Detect which cell encompasses the target text, then output its [X, Y] center coordinate. 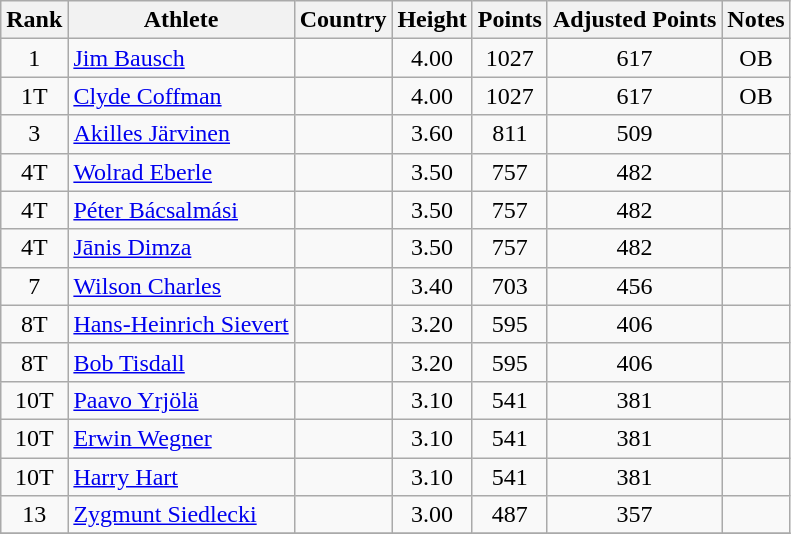
Jim Bausch [181, 58]
Points [510, 20]
Wolrad Eberle [181, 172]
811 [510, 134]
487 [510, 515]
Paavo Yrjölä [181, 400]
Height [432, 20]
3.00 [432, 515]
Akilles Järvinen [181, 134]
Erwin Wegner [181, 438]
3 [34, 134]
Zygmunt Siedlecki [181, 515]
13 [34, 515]
7 [34, 286]
1 [34, 58]
357 [634, 515]
Harry Hart [181, 477]
Rank [34, 20]
3.40 [432, 286]
1T [34, 96]
Notes [756, 20]
Clyde Coffman [181, 96]
Wilson Charles [181, 286]
456 [634, 286]
Hans-Heinrich Sievert [181, 324]
Bob Tisdall [181, 362]
Adjusted Points [634, 20]
Athlete [181, 20]
Jānis Dimza [181, 248]
Péter Bácsalmási [181, 210]
Country [343, 20]
3.60 [432, 134]
703 [510, 286]
509 [634, 134]
